For the text-containing cell, return its midpoint in [X, Y] coordinate format. 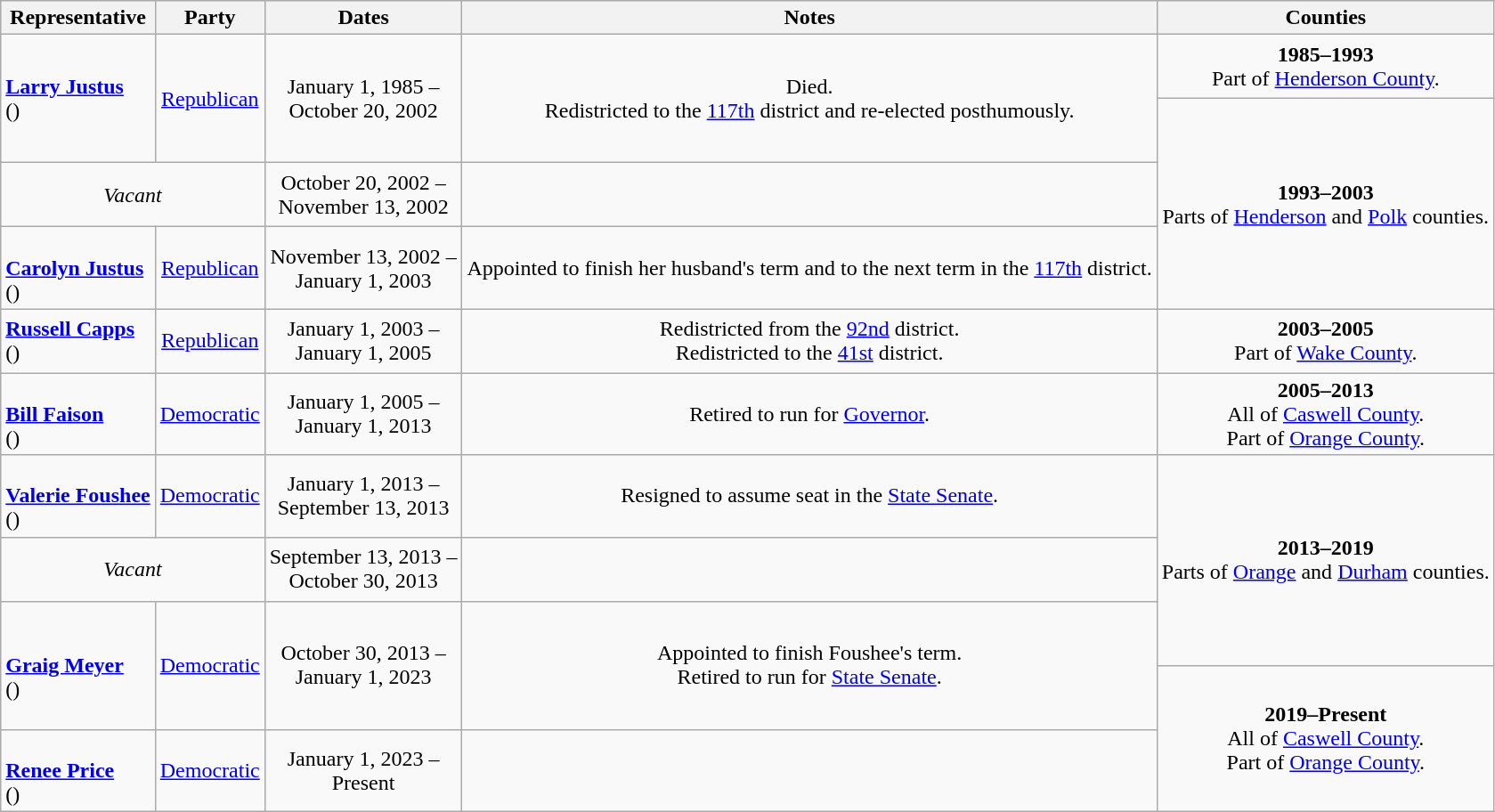
1993–2003 Parts of Henderson and Polk counties. [1325, 204]
Graig Meyer() [78, 665]
Resigned to assume seat in the State Senate. [809, 496]
Retired to run for Governor. [809, 414]
January 1, 2005 – January 1, 2013 [363, 414]
1985–1993 Part of Henderson County. [1325, 67]
January 1, 2013 – September 13, 2013 [363, 496]
Carolyn Justus() [78, 268]
Representative [78, 18]
2019–Present All of Caswell County. Part of Orange County. [1325, 738]
November 13, 2002 – January 1, 2003 [363, 268]
2013–2019 Parts of Orange and Durham counties. [1325, 560]
January 1, 1985 – October 20, 2002 [363, 99]
Counties [1325, 18]
October 30, 2013 – January 1, 2023 [363, 665]
Larry Justus() [78, 99]
Redistricted from the 92nd district. Redistricted to the 41st district. [809, 341]
Dates [363, 18]
Notes [809, 18]
September 13, 2013 – October 30, 2013 [363, 569]
Died. Redistricted to the 117th district and re-elected posthumously. [809, 99]
October 20, 2002 – November 13, 2002 [363, 195]
Appointed to finish her husband's term and to the next term in the 117th district. [809, 268]
Renee Price() [78, 770]
January 1, 2003 – January 1, 2005 [363, 341]
Appointed to finish Foushee's term. Retired to run for State Senate. [809, 665]
2003–2005 Part of Wake County. [1325, 341]
Russell Capps() [78, 341]
Bill Faison() [78, 414]
January 1, 2023 – Present [363, 770]
2005–2013 All of Caswell County. Part of Orange County. [1325, 414]
Valerie Foushee() [78, 496]
Party [210, 18]
